Find where the given text appears and provide that cell's center as (x, y) coordinate. 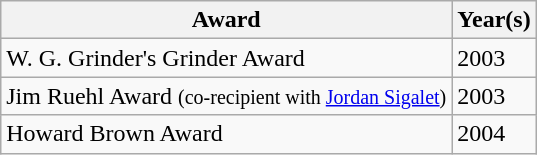
W. G. Grinder's Grinder Award (226, 58)
Jim Ruehl Award (co-recipient with Jordan Sigalet) (226, 96)
Year(s) (494, 20)
Award (226, 20)
2004 (494, 134)
Howard Brown Award (226, 134)
